Provide the [x, y] coordinate of the cell's center where the given text is located.  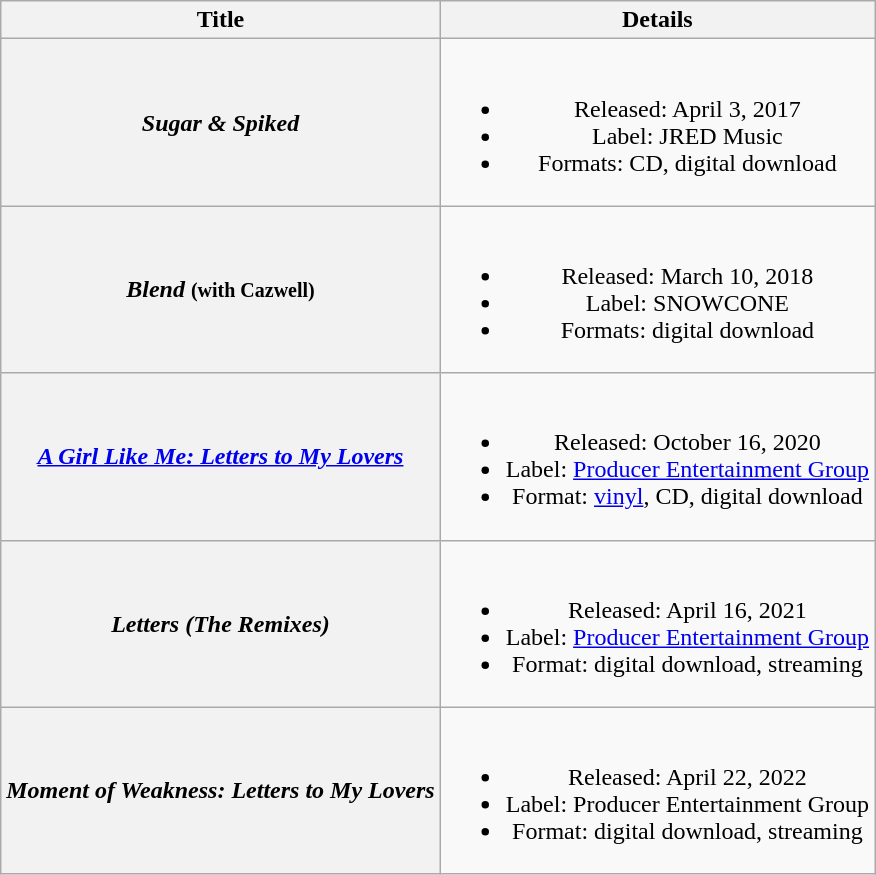
A Girl Like Me: Letters to My Lovers [220, 456]
Details [657, 20]
Blend (with Cazwell) [220, 290]
Moment of Weakness: Letters to My Lovers [220, 790]
Released: April 16, 2021Label: Producer Entertainment GroupFormat: digital download, streaming [657, 624]
Letters (The Remixes) [220, 624]
Released: March 10, 2018Label: SNOWCONEFormats: digital download [657, 290]
Released: October 16, 2020Label: Producer Entertainment GroupFormat: vinyl, CD, digital download [657, 456]
Title [220, 20]
Released: April 3, 2017Label: JRED MusicFormats: CD, digital download [657, 122]
Released: April 22, 2022Label: Producer Entertainment GroupFormat: digital download, streaming [657, 790]
Sugar & Spiked [220, 122]
